Determine the (X, Y) coordinate at the center of the cell enclosing the given text.  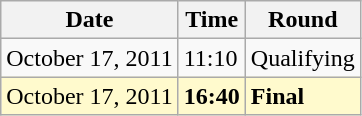
16:40 (212, 96)
Qualifying (302, 58)
Round (302, 20)
Time (212, 20)
Date (90, 20)
11:10 (212, 58)
Final (302, 96)
